Find where the given text appears and provide that cell's center as (x, y) coordinate. 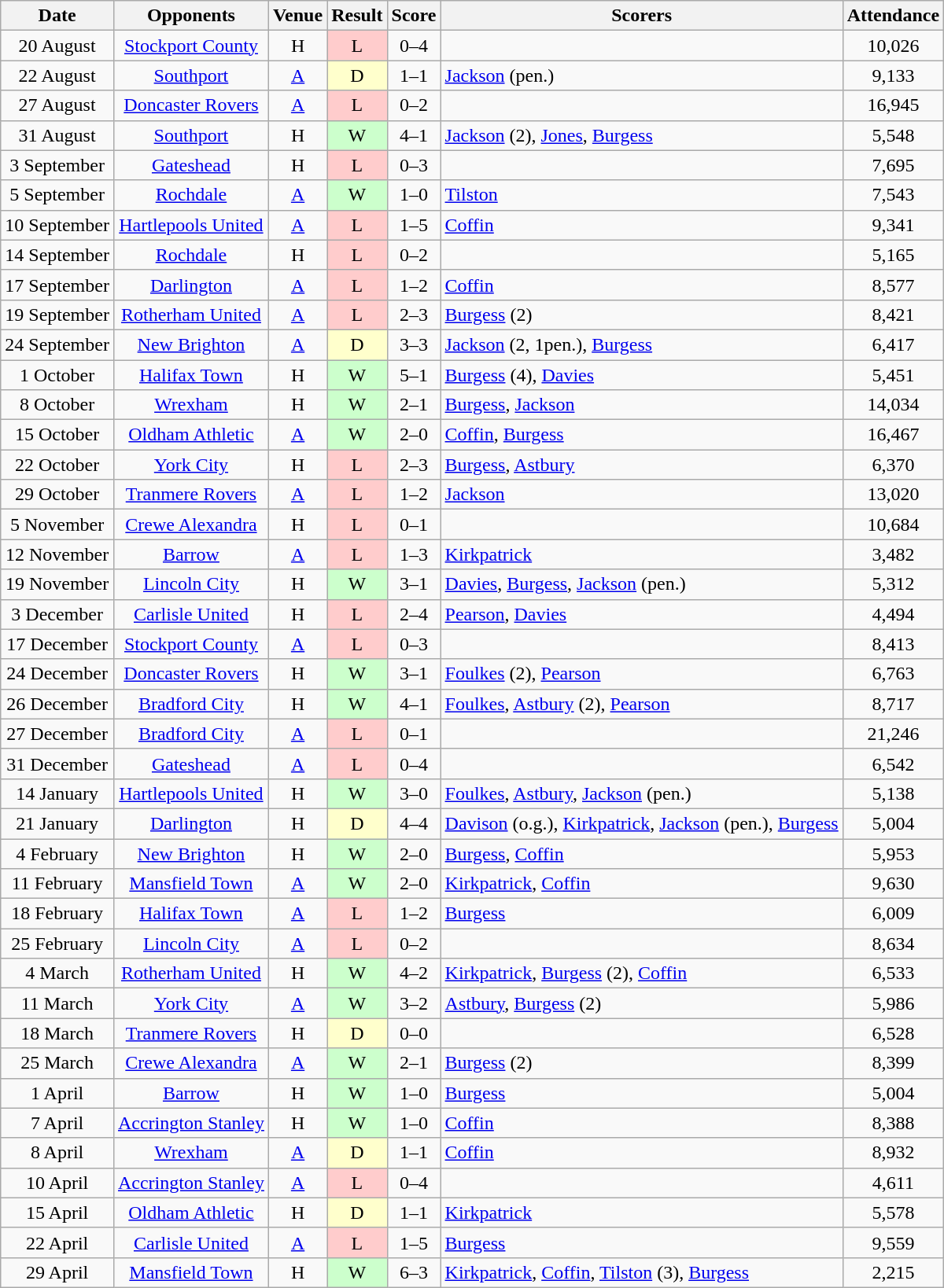
15 October (57, 435)
1 April (57, 1093)
Foulkes (2), Pearson (642, 674)
3 December (57, 614)
Astbury, Burgess (2) (642, 1003)
7,543 (893, 195)
Tilston (642, 195)
22 August (57, 75)
13,020 (893, 495)
24 December (57, 674)
6,542 (893, 764)
Scorers (642, 16)
10 April (57, 1183)
7,695 (893, 165)
Foulkes, Astbury, Jackson (pen.) (642, 793)
24 September (57, 344)
Foulkes, Astbury (2), Pearson (642, 704)
20 August (57, 46)
Opponents (190, 16)
3 September (57, 165)
5,548 (893, 135)
5–1 (414, 375)
5 September (57, 195)
Davies, Burgess, Jackson (pen.) (642, 584)
11 March (57, 1003)
15 April (57, 1213)
25 March (57, 1063)
6,533 (893, 973)
27 December (57, 734)
19 November (57, 584)
Pearson, Davies (642, 614)
8 April (57, 1153)
21 January (57, 823)
14 September (57, 255)
Venue (297, 16)
Score (414, 16)
5,165 (893, 255)
5,451 (893, 375)
9,559 (893, 1242)
Jackson (2), Jones, Burgess (642, 135)
8,388 (893, 1123)
4–4 (414, 823)
8,932 (893, 1153)
5,953 (893, 853)
11 February (57, 884)
17 December (57, 644)
Jackson (2, 1pen.), Burgess (642, 344)
8,577 (893, 285)
3–2 (414, 1003)
Coffin, Burgess (642, 435)
26 December (57, 704)
8,421 (893, 315)
29 October (57, 495)
6,417 (893, 344)
4 March (57, 973)
12 November (57, 554)
31 August (57, 135)
2–4 (414, 614)
Result (357, 16)
14 January (57, 793)
Kirkpatrick, Coffin (642, 884)
7 April (57, 1123)
27 August (57, 105)
5 November (57, 524)
6,009 (893, 914)
Burgess (4), Davies (642, 375)
9,133 (893, 75)
5,986 (893, 1003)
2,215 (893, 1272)
6,528 (893, 1033)
21,246 (893, 734)
10 September (57, 225)
6–3 (414, 1272)
3–0 (414, 793)
6,370 (893, 465)
4,494 (893, 614)
5,312 (893, 584)
10,684 (893, 524)
0–0 (414, 1033)
8,634 (893, 944)
18 March (57, 1033)
8,413 (893, 644)
22 October (57, 465)
Kirkpatrick, Burgess (2), Coffin (642, 973)
4–2 (414, 973)
Date (57, 16)
4,611 (893, 1183)
Jackson (642, 495)
3,482 (893, 554)
17 September (57, 285)
9,341 (893, 225)
Davison (o.g.), Kirkpatrick, Jackson (pen.), Burgess (642, 823)
19 September (57, 315)
Burgess, Astbury (642, 465)
8 October (57, 405)
10,026 (893, 46)
8,399 (893, 1063)
Jackson (pen.) (642, 75)
4 February (57, 853)
8,717 (893, 704)
Kirkpatrick, Coffin, Tilston (3), Burgess (642, 1272)
Attendance (893, 16)
25 February (57, 944)
1–3 (414, 554)
29 April (57, 1272)
22 April (57, 1242)
5,578 (893, 1213)
16,467 (893, 435)
5,138 (893, 793)
Burgess, Jackson (642, 405)
14,034 (893, 405)
3–3 (414, 344)
1 October (57, 375)
9,630 (893, 884)
6,763 (893, 674)
18 February (57, 914)
Burgess, Coffin (642, 853)
16,945 (893, 105)
31 December (57, 764)
